Capture the cell that displays the provided text and extract its [X, Y] central coordinate. 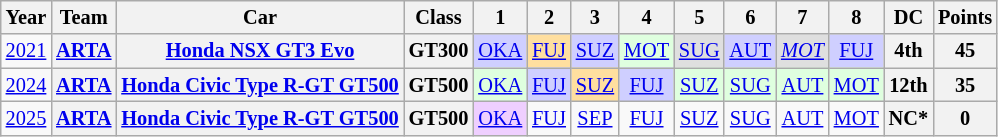
3 [595, 17]
DC [908, 17]
35 [965, 85]
2025 [26, 118]
0 [965, 118]
6 [750, 17]
7 [802, 17]
45 [965, 51]
Points [965, 17]
Year [26, 17]
2021 [26, 51]
8 [856, 17]
2024 [26, 85]
2 [549, 17]
SEP [595, 118]
12th [908, 85]
Team [84, 17]
Honda NSX GT3 Evo [260, 51]
NC* [908, 118]
1 [500, 17]
GT300 [439, 51]
4 [646, 17]
Class [439, 17]
Car [260, 17]
4th [908, 51]
5 [699, 17]
